Identify which cell holds the provided text, then report its (x, y) central coordinate. 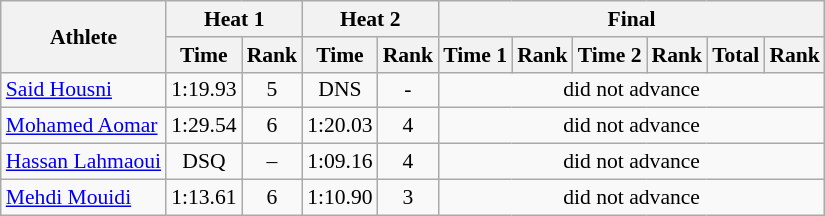
Time 1 (475, 55)
Hassan Lahmaoui (84, 162)
Total (736, 55)
Mohamed Aomar (84, 126)
5 (272, 90)
1:19.93 (204, 90)
DSQ (204, 162)
Final (632, 19)
Heat 1 (234, 19)
DNS (340, 90)
1:13.61 (204, 197)
Heat 2 (370, 19)
1:20.03 (340, 126)
- (408, 90)
Mehdi Mouidi (84, 197)
1:09.16 (340, 162)
– (272, 162)
Athlete (84, 36)
1:29.54 (204, 126)
3 (408, 197)
Time 2 (610, 55)
Said Housni (84, 90)
1:10.90 (340, 197)
